Extract the [x, y] coordinate from the center of the cell holding the provided text.  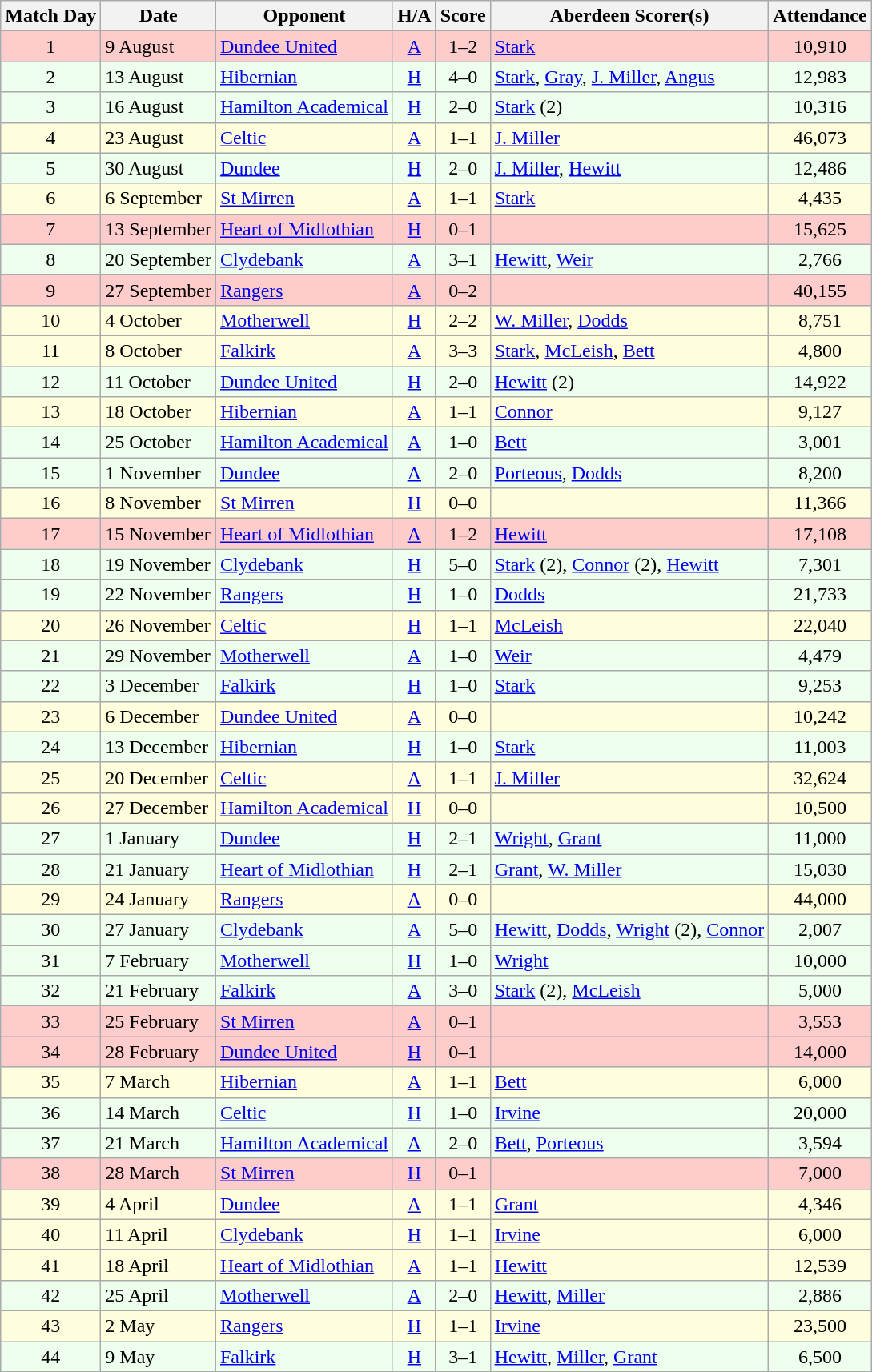
26 [51, 808]
8,200 [820, 473]
42 [51, 1295]
2,886 [820, 1295]
12,983 [820, 77]
23 August [159, 138]
9,253 [820, 686]
3–3 [463, 351]
10 [51, 320]
16 [51, 503]
2–2 [463, 320]
4 October [159, 320]
40 [51, 1234]
Wright, Grant [629, 838]
15,625 [820, 229]
9 May [159, 1357]
19 [51, 595]
Grant, W. Miller [629, 869]
14,000 [820, 1052]
17,108 [820, 534]
4,800 [820, 351]
11 [51, 351]
36 [51, 1113]
3,594 [820, 1143]
Date [159, 16]
18 [51, 564]
3,001 [820, 443]
15,030 [820, 869]
Hewitt, Miller [629, 1295]
20 September [159, 259]
1 [51, 46]
23,500 [820, 1326]
14 March [159, 1113]
Weir [629, 656]
7 March [159, 1082]
17 [51, 534]
Stark (2) [629, 107]
0–2 [463, 290]
11,000 [820, 838]
4,479 [820, 656]
12,539 [820, 1265]
Porteous, Dodds [629, 473]
Connor [629, 412]
13 December [159, 747]
5,000 [820, 991]
Stark, Gray, J. Miller, Angus [629, 77]
Opponent [304, 16]
Stark, McLeish, Bett [629, 351]
15 [51, 473]
30 [51, 930]
28 February [159, 1052]
29 [51, 900]
3–0 [463, 991]
38 [51, 1173]
25 February [159, 1021]
3 [51, 107]
Stark (2), McLeish [629, 991]
41 [51, 1265]
29 November [159, 656]
J. Miller, Hewitt [629, 168]
11,003 [820, 747]
25 April [159, 1295]
37 [51, 1143]
Hewitt, Weir [629, 259]
33 [51, 1021]
30 August [159, 168]
31 [51, 961]
21 January [159, 869]
20 [51, 625]
32,624 [820, 777]
Hewitt, Dodds, Wright (2), Connor [629, 930]
10,316 [820, 107]
12 [51, 382]
9 August [159, 46]
14,922 [820, 382]
44,000 [820, 900]
4–0 [463, 77]
27 September [159, 290]
McLeish [629, 625]
Hewitt (2) [629, 382]
27 December [159, 808]
25 October [159, 443]
4,346 [820, 1204]
3 December [159, 686]
20 December [159, 777]
Wright [629, 961]
6 [51, 199]
20,000 [820, 1113]
40,155 [820, 290]
Hewitt, Miller, Grant [629, 1357]
7 [51, 229]
25 [51, 777]
6 December [159, 716]
18 April [159, 1265]
32 [51, 991]
2 [51, 77]
11 April [159, 1234]
8 November [159, 503]
9 [51, 290]
Dodds [629, 595]
4 April [159, 1204]
3,553 [820, 1021]
2,766 [820, 259]
22 [51, 686]
6,500 [820, 1357]
8,751 [820, 320]
28 March [159, 1173]
Score [463, 16]
22 November [159, 595]
9,127 [820, 412]
16 August [159, 107]
10,242 [820, 716]
13 August [159, 77]
4,435 [820, 199]
24 [51, 747]
39 [51, 1204]
2,007 [820, 930]
21 [51, 656]
12,486 [820, 168]
Stark (2), Connor (2), Hewitt [629, 564]
7 February [159, 961]
7,000 [820, 1173]
6 September [159, 199]
7,301 [820, 564]
Match Day [51, 16]
21,733 [820, 595]
11,366 [820, 503]
15 November [159, 534]
35 [51, 1082]
27 January [159, 930]
13 [51, 412]
28 [51, 869]
Attendance [820, 16]
5 [51, 168]
1 November [159, 473]
W. Miller, Dodds [629, 320]
21 February [159, 991]
21 March [159, 1143]
H/A [414, 16]
19 November [159, 564]
26 November [159, 625]
43 [51, 1326]
8 [51, 259]
Grant [629, 1204]
11 October [159, 382]
24 January [159, 900]
1 January [159, 838]
14 [51, 443]
Bett, Porteous [629, 1143]
44 [51, 1357]
10,910 [820, 46]
4 [51, 138]
10,500 [820, 808]
27 [51, 838]
Aberdeen Scorer(s) [629, 16]
2 May [159, 1326]
22,040 [820, 625]
23 [51, 716]
18 October [159, 412]
8 October [159, 351]
34 [51, 1052]
46,073 [820, 138]
10,000 [820, 961]
13 September [159, 229]
